Return the (x, y) coordinate for the center point of the cell that contains the specified text.  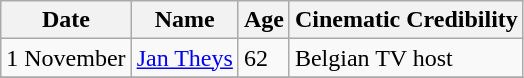
1 November (66, 58)
Date (66, 20)
Name (184, 20)
62 (264, 58)
Age (264, 20)
Belgian TV host (406, 58)
Cinematic Credibility (406, 20)
Jan Theys (184, 58)
